Output the [x, y] coordinate of the center of the cell containing the given text.  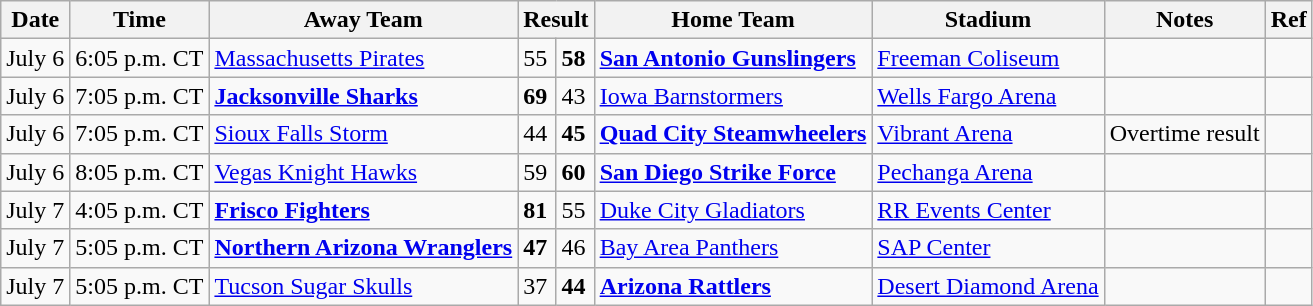
Duke City Gladiators [733, 210]
Bay Area Panthers [733, 248]
4:05 p.m. CT [140, 210]
Tucson Sugar Skulls [364, 286]
37 [537, 286]
Overtime result [1184, 134]
59 [537, 172]
Notes [1184, 20]
Northern Arizona Wranglers [364, 248]
Iowa Barnstormers [733, 96]
Vibrant Arena [988, 134]
Pechanga Arena [988, 172]
60 [575, 172]
RR Events Center [988, 210]
Wells Fargo Arena [988, 96]
46 [575, 248]
Stadium [988, 20]
Quad City Steamwheelers [733, 134]
43 [575, 96]
Massachusetts Pirates [364, 58]
Ref [1288, 20]
45 [575, 134]
Desert Diamond Arena [988, 286]
58 [575, 58]
Date [36, 20]
69 [537, 96]
Sioux Falls Storm [364, 134]
6:05 p.m. CT [140, 58]
Vegas Knight Hawks [364, 172]
81 [537, 210]
Away Team [364, 20]
San Antonio Gunslingers [733, 58]
Jacksonville Sharks [364, 96]
SAP Center [988, 248]
47 [537, 248]
Freeman Coliseum [988, 58]
San Diego Strike Force [733, 172]
Home Team [733, 20]
8:05 p.m. CT [140, 172]
Result [556, 20]
Arizona Rattlers [733, 286]
Time [140, 20]
Frisco Fighters [364, 210]
